Return (x, y) of the center of cell containing provided text 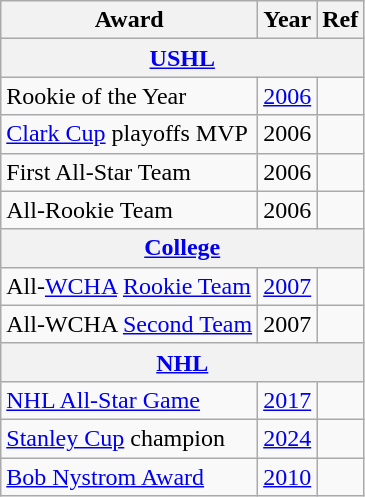
USHL (182, 58)
College (182, 248)
Clark Cup playoffs MVP (130, 134)
NHL All-Star Game (130, 400)
Bob Nystrom Award (130, 477)
Stanley Cup champion (130, 438)
Ref (340, 20)
Year (288, 20)
First All-Star Team (130, 172)
All-Rookie Team (130, 210)
All-WCHA Rookie Team (130, 286)
All-WCHA Second Team (130, 324)
Rookie of the Year (130, 96)
NHL (182, 362)
2024 (288, 438)
2017 (288, 400)
2010 (288, 477)
Award (130, 20)
